Search for the cell housing the specified text and yield its (x, y) center coordinate. 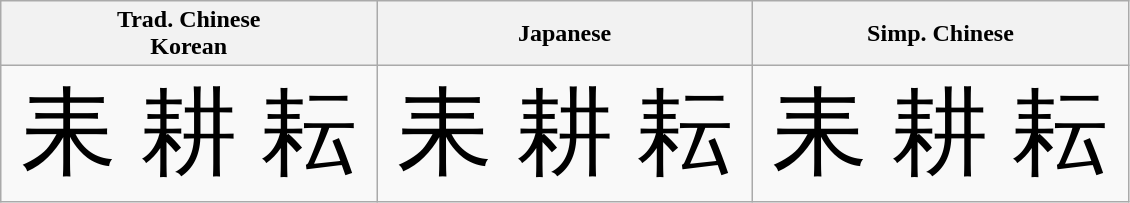
Trad. ChineseKorean (189, 34)
Japanese (565, 34)
Simp. Chinese (941, 34)
